Return the (X, Y) coordinate for the center point of the cell that contains the specified text.  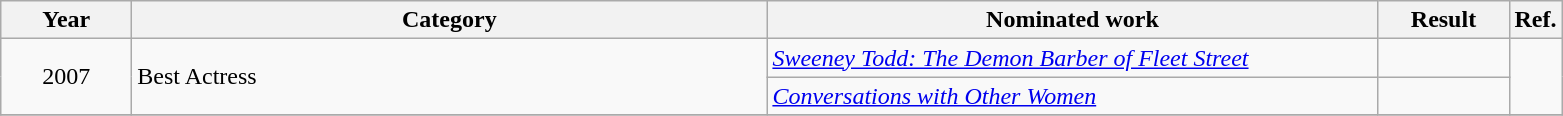
Category (450, 20)
Year (66, 20)
Ref. (1536, 20)
2007 (66, 77)
Conversations with Other Women (1072, 96)
Best Actress (450, 77)
Sweeney Todd: The Demon Barber of Fleet Street (1072, 58)
Nominated work (1072, 20)
Result (1444, 20)
